Provide the [x, y] coordinate of the cell's center where the given text is located.  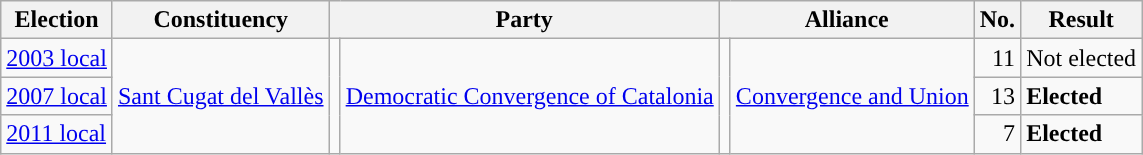
Convergence and Union [852, 96]
No. [997, 20]
Alliance [846, 20]
Constituency [220, 20]
13 [997, 96]
Election [57, 20]
Democratic Convergence of Catalonia [530, 96]
2003 local [57, 58]
Party [524, 20]
7 [997, 134]
2011 local [57, 134]
Not elected [1082, 58]
2007 local [57, 96]
11 [997, 58]
Sant Cugat del Vallès [220, 96]
Result [1082, 20]
